Determine the (x, y) coordinate at the center of the cell enclosing the given text.  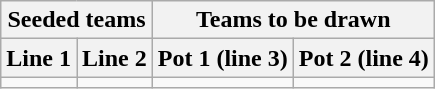
Pot 2 (line 4) (364, 58)
Line 2 (114, 58)
Pot 1 (line 3) (222, 58)
Teams to be drawn (293, 20)
Line 1 (39, 58)
Seeded teams (77, 20)
